Search for the cell housing the specified text and yield its [X, Y] center coordinate. 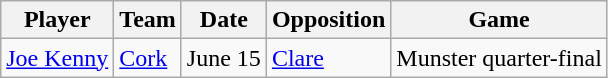
Opposition [328, 20]
June 15 [224, 58]
Cork [148, 58]
Game [500, 20]
Clare [328, 58]
Team [148, 20]
Date [224, 20]
Joe Kenny [58, 58]
Munster quarter-final [500, 58]
Player [58, 20]
